Detect which cell encompasses the target text, then output its [X, Y] center coordinate. 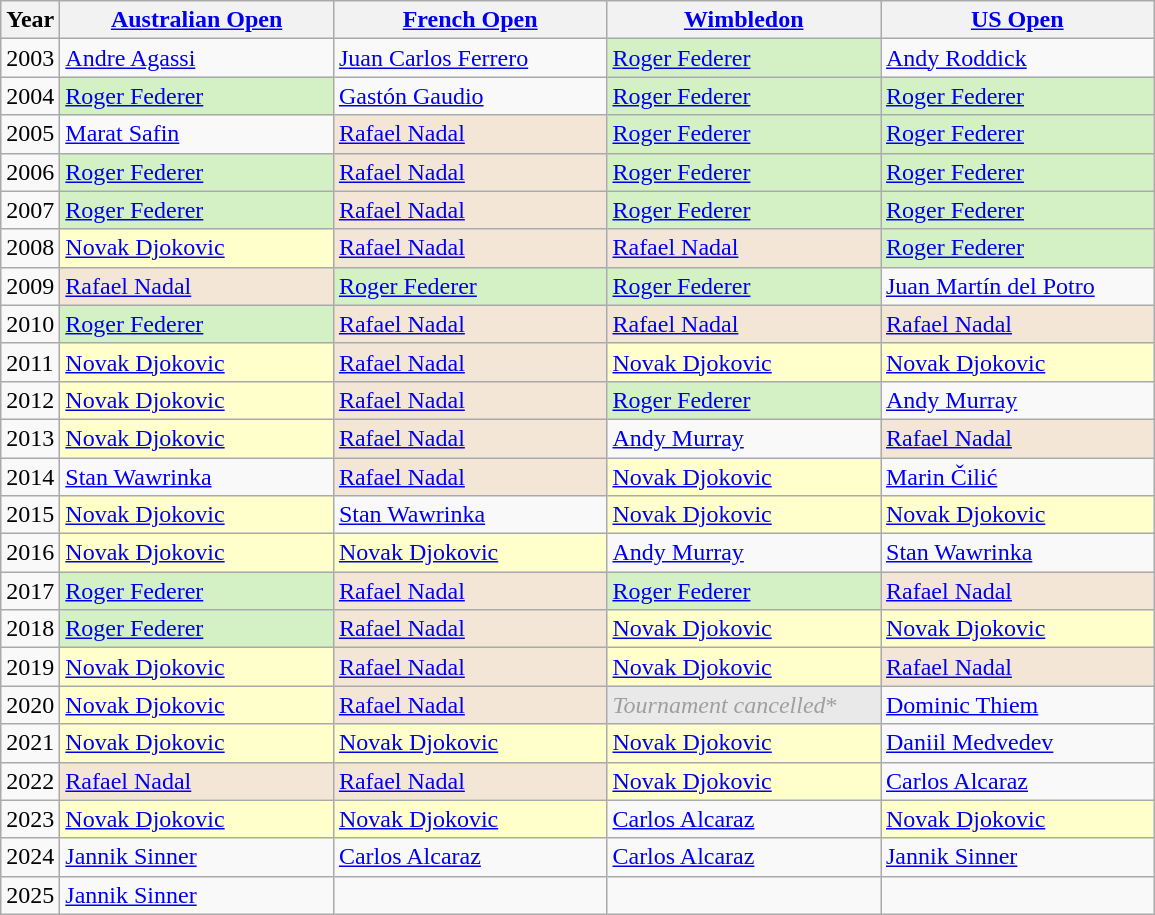
Juan Carlos Ferrero [470, 58]
Juan Martín del Potro [1017, 286]
2008 [30, 248]
French Open [470, 20]
Year [30, 20]
Andy Roddick [1017, 58]
2007 [30, 210]
Tournament cancelled* [744, 705]
Marin Čilić [1017, 477]
2012 [30, 400]
2020 [30, 705]
2019 [30, 667]
2003 [30, 58]
2016 [30, 553]
2023 [30, 819]
2014 [30, 477]
2010 [30, 324]
US Open [1017, 20]
2006 [30, 172]
2022 [30, 781]
2018 [30, 629]
2004 [30, 96]
Wimbledon [744, 20]
2024 [30, 857]
Daniil Medvedev [1017, 743]
2017 [30, 591]
2021 [30, 743]
Australian Open [197, 20]
Dominic Thiem [1017, 705]
2025 [30, 895]
Marat Safin [197, 134]
Andre Agassi [197, 58]
2009 [30, 286]
2013 [30, 438]
2005 [30, 134]
2015 [30, 515]
Gastón Gaudio [470, 96]
2011 [30, 362]
